Locate the cell with the specified text and output its [X, Y] center coordinate. 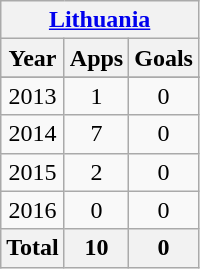
7 [96, 134]
10 [96, 248]
2013 [33, 96]
2 [96, 172]
Year [33, 58]
Lithuania [100, 20]
Apps [96, 58]
2015 [33, 172]
1 [96, 96]
2014 [33, 134]
Goals [164, 58]
2016 [33, 210]
Total [33, 248]
